Locate the cell with the specified text and output its [x, y] center coordinate. 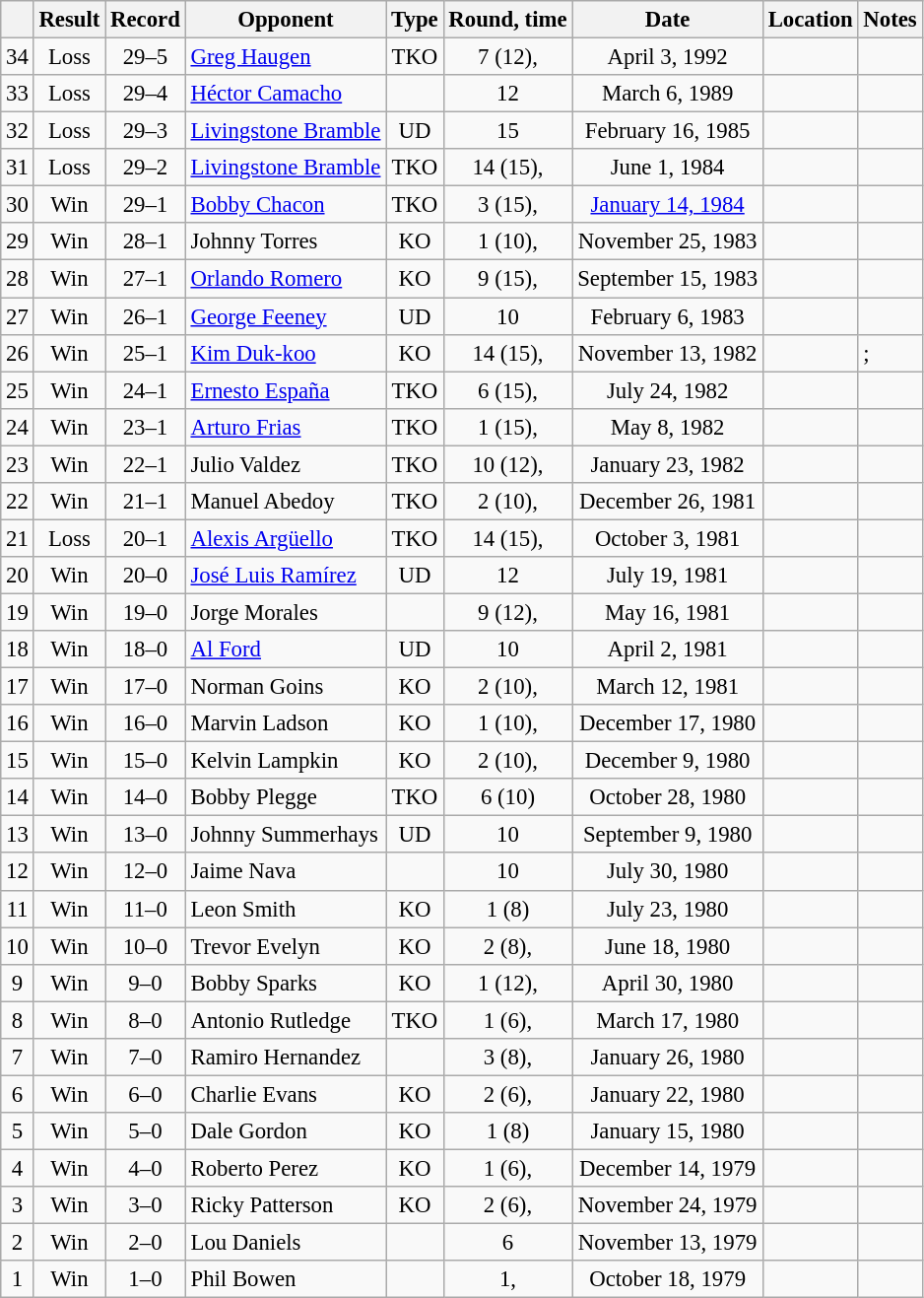
Antonio Rutledge [286, 1020]
18–0 [146, 649]
11 [18, 909]
Notes [891, 20]
Jaime Nava [286, 872]
October 28, 1980 [668, 797]
17–0 [146, 687]
May 16, 1981 [668, 612]
José Luis Ramírez [286, 576]
16–0 [146, 723]
29–1 [146, 205]
19–0 [146, 612]
13–0 [146, 835]
Ernesto España [286, 390]
6 (10) [508, 797]
8–0 [146, 1020]
February 6, 1983 [668, 316]
June 1, 1984 [668, 168]
Trevor Evelyn [286, 946]
3–0 [146, 1205]
Julio Valdez [286, 464]
3 [18, 1205]
Jorge Morales [286, 612]
27–1 [146, 279]
18 [18, 649]
14 [18, 797]
22–1 [146, 464]
12–0 [146, 872]
October 3, 1981 [668, 538]
Opponent [286, 20]
Roberto Perez [286, 1168]
January 15, 1980 [668, 1131]
Record [146, 20]
29–4 [146, 94]
21 [18, 538]
Kim Duk-koo [286, 353]
Arturo Frias [286, 427]
July 19, 1981 [668, 576]
Johnny Summerhays [286, 835]
Phil Bowen [286, 1279]
Ramiro Hernandez [286, 1058]
January 26, 1980 [668, 1058]
20 [18, 576]
31 [18, 168]
23 [18, 464]
Lou Daniels [286, 1243]
2 (8), [508, 946]
February 16, 1985 [668, 131]
2–0 [146, 1243]
Norman Goins [286, 687]
9 (15), [508, 279]
Location [810, 20]
6–0 [146, 1094]
Greg Haugen [286, 57]
May 8, 1982 [668, 427]
April 2, 1981 [668, 649]
10–0 [146, 946]
26 [18, 353]
29–3 [146, 131]
15–0 [146, 761]
November 13, 1982 [668, 353]
November 13, 1979 [668, 1243]
Round, time [508, 20]
Marvin Ladson [286, 723]
Johnny Torres [286, 241]
11–0 [146, 909]
Bobby Chacon [286, 205]
Type [415, 20]
29–5 [146, 57]
22 [18, 502]
1 [18, 1279]
Manuel Abedoy [286, 502]
Leon Smith [286, 909]
5–0 [146, 1131]
13 [18, 835]
19 [18, 612]
Bobby Plegge [286, 797]
2 [18, 1243]
1 (15), [508, 427]
9 [18, 983]
Kelvin Lampkin [286, 761]
16 [18, 723]
26–1 [146, 316]
1, [508, 1279]
7 (12), [508, 57]
20–0 [146, 576]
; [891, 353]
George Feeney [286, 316]
27 [18, 316]
29 [18, 241]
6 (15), [508, 390]
7 [18, 1058]
23–1 [146, 427]
December 9, 1980 [668, 761]
14–0 [146, 797]
25–1 [146, 353]
30 [18, 205]
Orlando Romero [286, 279]
4–0 [146, 1168]
June 18, 1980 [668, 946]
9 (12), [508, 612]
March 12, 1981 [668, 687]
3 (15), [508, 205]
March 17, 1980 [668, 1020]
28–1 [146, 241]
Dale Gordon [286, 1131]
November 24, 1979 [668, 1205]
September 9, 1980 [668, 835]
December 14, 1979 [668, 1168]
July 24, 1982 [668, 390]
7–0 [146, 1058]
17 [18, 687]
Ricky Patterson [286, 1205]
25 [18, 390]
April 3, 1992 [668, 57]
Bobby Sparks [286, 983]
32 [18, 131]
November 25, 1983 [668, 241]
8 [18, 1020]
Date [668, 20]
Héctor Camacho [286, 94]
October 18, 1979 [668, 1279]
20–1 [146, 538]
December 17, 1980 [668, 723]
10 (12), [508, 464]
29–2 [146, 168]
July 30, 1980 [668, 872]
33 [18, 94]
24–1 [146, 390]
3 (8), [508, 1058]
Al Ford [286, 649]
September 15, 1983 [668, 279]
21–1 [146, 502]
July 23, 1980 [668, 909]
Charlie Evans [286, 1094]
Result [69, 20]
January 22, 1980 [668, 1094]
5 [18, 1131]
Alexis Argüello [286, 538]
January 14, 1984 [668, 205]
December 26, 1981 [668, 502]
April 30, 1980 [668, 983]
34 [18, 57]
March 6, 1989 [668, 94]
1–0 [146, 1279]
1 (12), [508, 983]
4 [18, 1168]
28 [18, 279]
January 23, 1982 [668, 464]
24 [18, 427]
9–0 [146, 983]
